Pinpoint the cell where the given text exists, returning its [X, Y] midpoint coordinate. 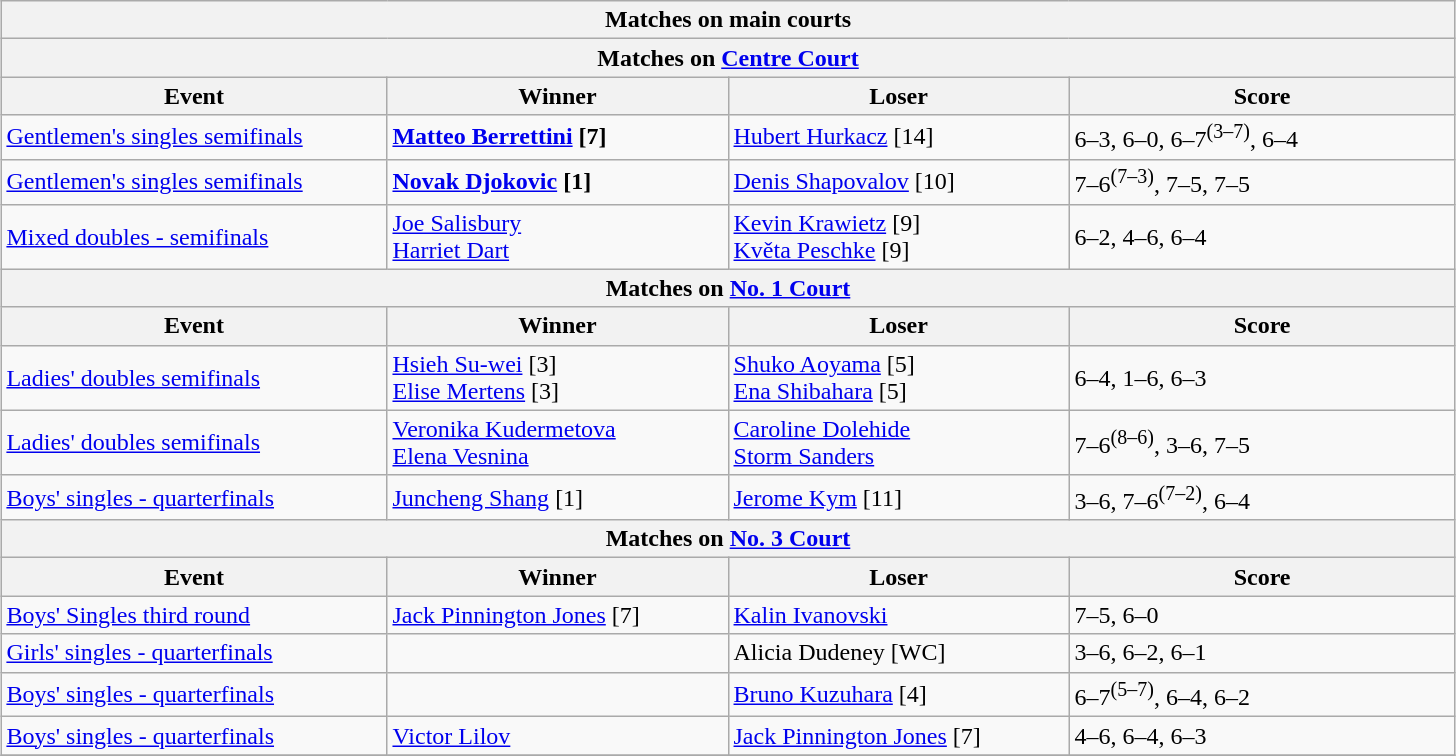
Victor Lilov [558, 736]
6–2, 4–6, 6–4 [1262, 236]
Denis Shapovalov [10] [898, 182]
Hsieh Su-wei [3] Elise Mertens [3] [558, 378]
3–6, 7–6(7–2), 6–4 [1262, 498]
Mixed doubles - semifinals [194, 236]
6–7(5–7), 6–4, 6–2 [1262, 694]
Novak Djokovic [1] [558, 182]
Hubert Hurkacz [14] [898, 138]
Kalin Ivanovski [898, 615]
Alicia Dudeney [WC] [898, 653]
Matteo Berrettini [7] [558, 138]
7–5, 6–0 [1262, 615]
6–3, 6–0, 6–7(3–7), 6–4 [1262, 138]
Veronika Kudermetova Elena Vesnina [558, 442]
Matches on No. 1 Court [728, 288]
Matches on No. 3 Court [728, 539]
Matches on main courts [728, 20]
Boys' Singles third round [194, 615]
Matches on Centre Court [728, 58]
Caroline Dolehide Storm Sanders [898, 442]
7–6(8–6), 3–6, 7–5 [1262, 442]
7–6(7–3), 7–5, 7–5 [1262, 182]
4–6, 6–4, 6–3 [1262, 736]
Kevin Krawietz [9] Květa Peschke [9] [898, 236]
Juncheng Shang [1] [558, 498]
Jerome Kym [11] [898, 498]
Girls' singles - quarterfinals [194, 653]
Joe Salisbury Harriet Dart [558, 236]
3–6, 6–2, 6–1 [1262, 653]
Bruno Kuzuhara [4] [898, 694]
6–4, 1–6, 6–3 [1262, 378]
Shuko Aoyama [5] Ena Shibahara [5] [898, 378]
